Search for the cell housing the specified text and yield its [x, y] center coordinate. 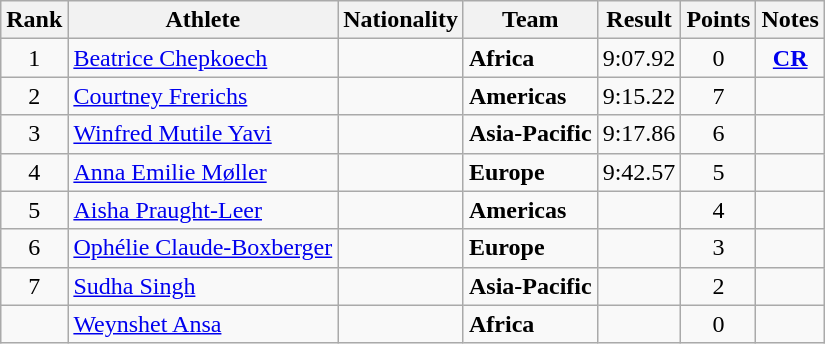
Rank [34, 20]
Weynshet Ansa [203, 324]
Nationality [401, 20]
Courtney Frerichs [203, 96]
Aisha Praught-Leer [203, 210]
Anna Emilie Møller [203, 172]
9:42.57 [639, 172]
Winfred Mutile Yavi [203, 134]
Ophélie Claude-Boxberger [203, 248]
Beatrice Chepkoech [203, 58]
Notes [790, 20]
CR [790, 58]
9:07.92 [639, 58]
Result [639, 20]
Sudha Singh [203, 286]
Points [718, 20]
1 [34, 58]
Team [530, 20]
Athlete [203, 20]
9:17.86 [639, 134]
9:15.22 [639, 96]
